Scan for the cell matching the given text and deliver its [x, y] coordinate at center. 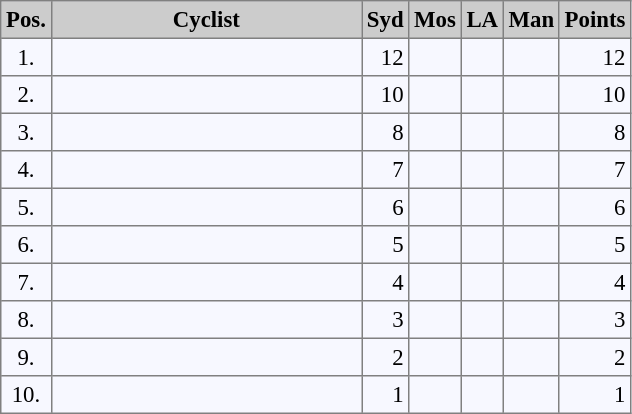
9. [26, 357]
7. [26, 282]
Points [594, 20]
Pos. [26, 20]
5. [26, 207]
8. [26, 320]
1. [26, 57]
10. [26, 395]
Mos [435, 20]
4. [26, 170]
Cyclist [206, 20]
Syd [386, 20]
6. [26, 245]
Man [531, 20]
2. [26, 95]
3. [26, 132]
LA [482, 20]
